Extract the (x, y) coordinate from the center of the cell holding the provided text.  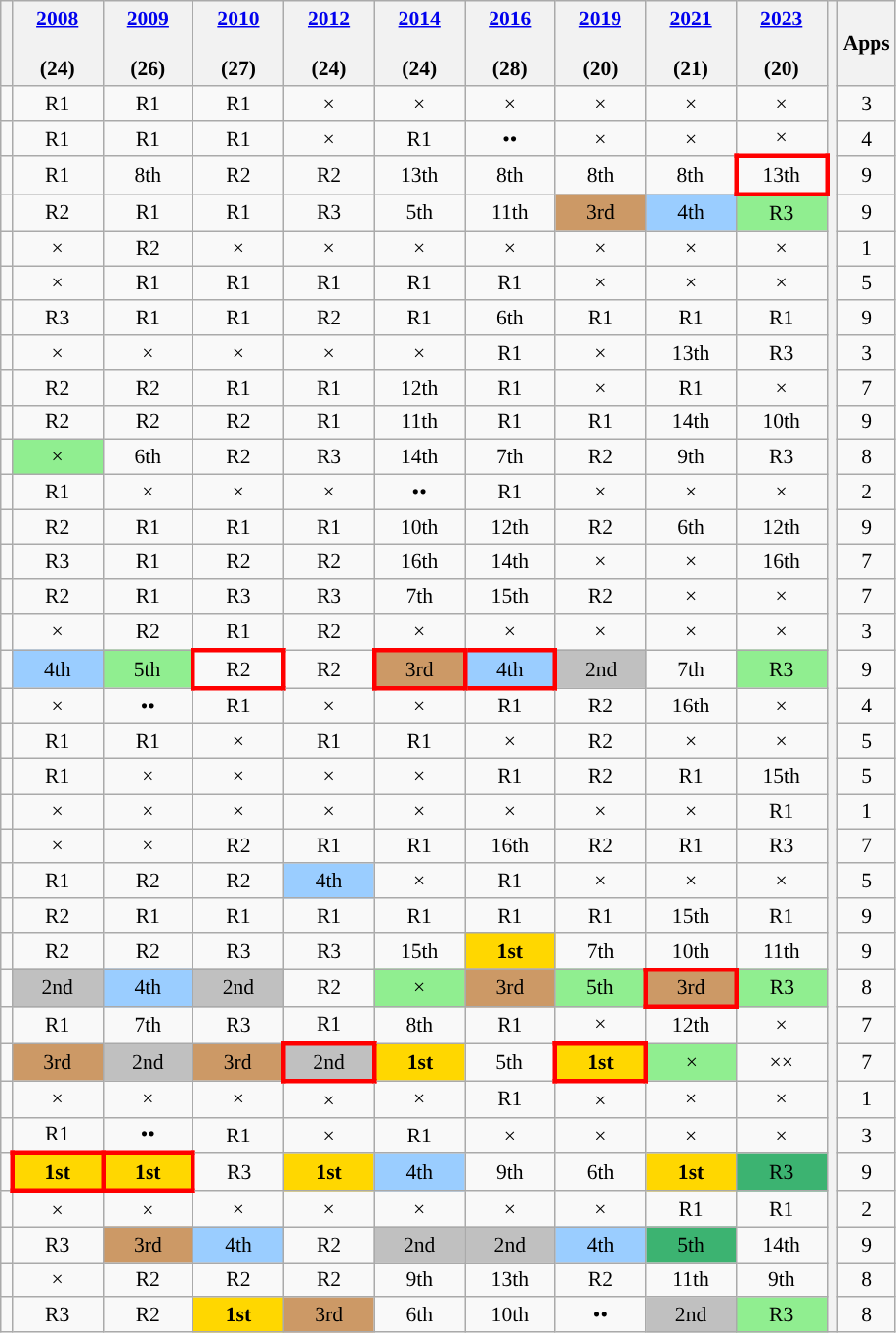
2008 (24) (57, 43)
2014 (24) (420, 43)
2016 (28) (510, 43)
2021 (21) (692, 43)
×× (782, 1063)
2023 (20) (782, 43)
2009 (26) (149, 43)
2012 (24) (328, 43)
Apps (867, 43)
2019 (20) (600, 43)
2010 (27) (238, 43)
